From the cell containing the given text, extract its center point as (X, Y) coordinate. 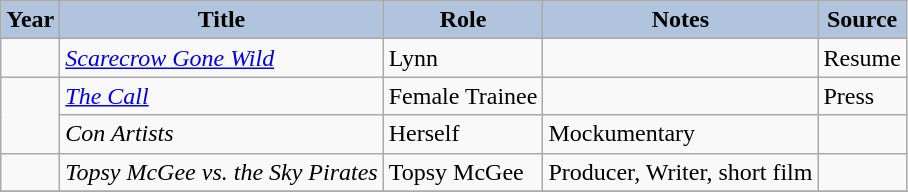
Topsy McGee vs. the Sky Pirates (222, 172)
Con Artists (222, 134)
Herself (463, 134)
Female Trainee (463, 96)
Lynn (463, 58)
Role (463, 20)
Notes (680, 20)
Year (30, 20)
The Call (222, 96)
Mockumentary (680, 134)
Resume (862, 58)
Producer, Writer, short film (680, 172)
Title (222, 20)
Topsy McGee (463, 172)
Scarecrow Gone Wild (222, 58)
Source (862, 20)
Press (862, 96)
